Search for the cell housing the specified text and yield its [X, Y] center coordinate. 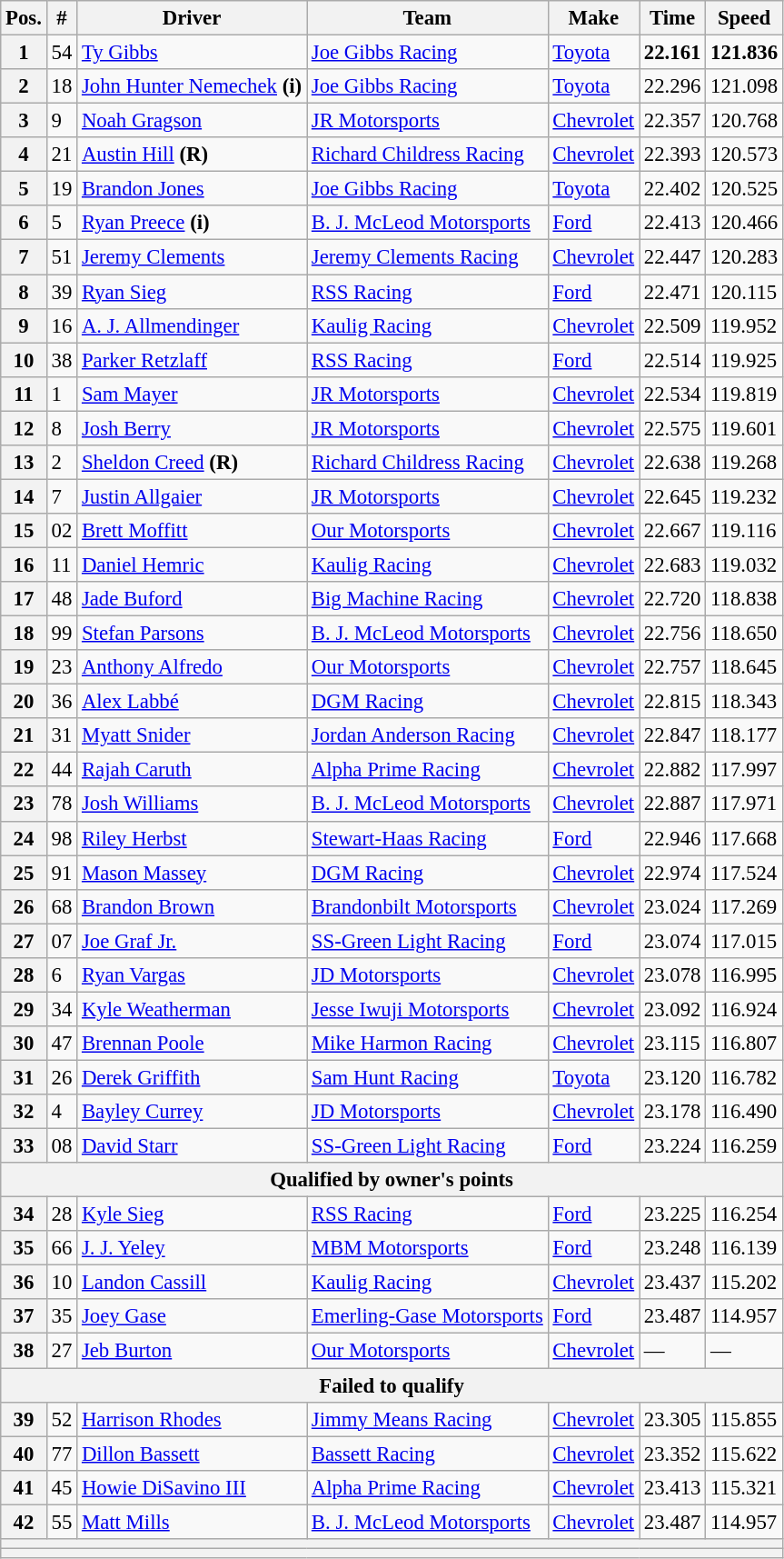
Emerling-Gase Motorsports [428, 1317]
24 [24, 838]
Austin Hill (R) [193, 155]
44 [62, 770]
22.757 [672, 667]
Pos. [24, 18]
120.573 [745, 155]
22.720 [672, 599]
23.178 [672, 1112]
118.838 [745, 599]
Joe Graf Jr. [193, 941]
32 [24, 1112]
Anthony Alfredo [193, 667]
Brandon Brown [193, 906]
Jeremy Clements Racing [428, 257]
Sam Hunt Racing [428, 1077]
37 [24, 1317]
23.092 [672, 1009]
23.413 [672, 1487]
117.015 [745, 941]
119.116 [745, 531]
22.946 [672, 838]
MBM Motorsports [428, 1248]
A. J. Allmendinger [193, 325]
118.177 [745, 735]
07 [62, 941]
120.283 [745, 257]
John Hunter Nemechek (i) [193, 86]
117.971 [745, 804]
Alex Labbé [193, 702]
52 [62, 1419]
Make [593, 18]
68 [62, 906]
41 [24, 1487]
22.974 [672, 873]
Stefan Parsons [193, 634]
116.490 [745, 1112]
23.024 [672, 906]
22 [24, 770]
120.525 [745, 189]
Brett Moffitt [193, 531]
Bassett Racing [428, 1454]
22.534 [672, 394]
Bayley Currey [193, 1112]
47 [62, 1044]
40 [24, 1454]
Ryan Preece (i) [193, 223]
Josh Williams [193, 804]
22.413 [672, 223]
3 [24, 121]
Brennan Poole [193, 1044]
51 [62, 257]
02 [62, 531]
David Starr [193, 1146]
117.997 [745, 770]
77 [62, 1454]
22.402 [672, 189]
Sam Mayer [193, 394]
Ryan Vargas [193, 975]
Jeb Burton [193, 1351]
Time [672, 18]
14 [24, 496]
08 [62, 1146]
Parker Retzlaff [193, 360]
42 [24, 1522]
119.925 [745, 360]
120.466 [745, 223]
Mason Massey [193, 873]
Landon Cassill [193, 1283]
22.514 [672, 360]
119.268 [745, 463]
22.756 [672, 634]
20 [24, 702]
33 [24, 1146]
Harrison Rhodes [193, 1419]
23.352 [672, 1454]
Jesse Iwuji Motorsports [428, 1009]
Kyle Weatherman [193, 1009]
118.650 [745, 634]
30 [24, 1044]
Brandonbilt Motorsports [428, 906]
119.232 [745, 496]
22.683 [672, 565]
78 [62, 804]
Josh Berry [193, 428]
116.259 [745, 1146]
13 [24, 463]
120.115 [745, 292]
Failed to qualify [392, 1385]
Ty Gibbs [193, 53]
Kyle Sieg [193, 1214]
Jimmy Means Racing [428, 1419]
116.254 [745, 1214]
Justin Allgaier [193, 496]
121.836 [745, 53]
55 [62, 1522]
116.995 [745, 975]
99 [62, 634]
119.819 [745, 394]
Rajah Caruth [193, 770]
119.032 [745, 565]
Team [428, 18]
J. J. Yeley [193, 1248]
22.509 [672, 325]
Big Machine Racing [428, 599]
116.782 [745, 1077]
Ryan Sieg [193, 292]
Daniel Hemric [193, 565]
115.202 [745, 1283]
23.437 [672, 1283]
Driver [193, 18]
23.074 [672, 941]
23.078 [672, 975]
22.847 [672, 735]
Sheldon Creed (R) [193, 463]
23.225 [672, 1214]
66 [62, 1248]
116.807 [745, 1044]
116.139 [745, 1248]
22.575 [672, 428]
22.447 [672, 257]
Derek Griffith [193, 1077]
Dillon Bassett [193, 1454]
Howie DiSavino III [193, 1487]
22.645 [672, 496]
17 [24, 599]
Myatt Snider [193, 735]
23.305 [672, 1419]
22.882 [672, 770]
120.768 [745, 121]
23.120 [672, 1077]
117.269 [745, 906]
22.471 [672, 292]
22.667 [672, 531]
Noah Gragson [193, 121]
23.224 [672, 1146]
Qualified by owner's points [392, 1180]
48 [62, 599]
23.115 [672, 1044]
54 [62, 53]
22.357 [672, 121]
12 [24, 428]
Jade Buford [193, 599]
22.815 [672, 702]
Speed [745, 18]
Jeremy Clements [193, 257]
117.668 [745, 838]
23.248 [672, 1248]
118.645 [745, 667]
115.622 [745, 1454]
117.524 [745, 873]
Matt Mills [193, 1522]
119.952 [745, 325]
118.343 [745, 702]
Mike Harmon Racing [428, 1044]
115.855 [745, 1419]
Joey Gase [193, 1317]
29 [24, 1009]
22.393 [672, 155]
Jordan Anderson Racing [428, 735]
115.321 [745, 1487]
Stewart-Haas Racing [428, 838]
22.887 [672, 804]
22.638 [672, 463]
98 [62, 838]
22.161 [672, 53]
15 [24, 531]
119.601 [745, 428]
121.098 [745, 86]
# [62, 18]
22.296 [672, 86]
116.924 [745, 1009]
91 [62, 873]
25 [24, 873]
Riley Herbst [193, 838]
Brandon Jones [193, 189]
45 [62, 1487]
